Scan for the cell matching the given text and deliver its (X, Y) coordinate at center. 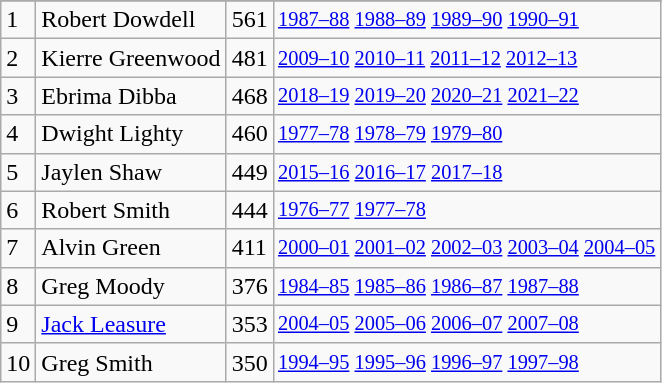
Dwight Lighty (131, 134)
10 (18, 362)
411 (250, 248)
9 (18, 324)
2 (18, 58)
Jack Leasure (131, 324)
Greg Smith (131, 362)
Ebrima Dibba (131, 96)
1977–78 1978–79 1979–80 (466, 134)
6 (18, 210)
2015–16 2016–17 2017–18 (466, 172)
7 (18, 248)
8 (18, 286)
561 (250, 20)
2009–10 2010–11 2011–12 2012–13 (466, 58)
1984–85 1985–86 1986–87 1987–88 (466, 286)
376 (250, 286)
350 (250, 362)
5 (18, 172)
Jaylen Shaw (131, 172)
2004–05 2005–06 2006–07 2007–08 (466, 324)
Kierre Greenwood (131, 58)
1987–88 1988–89 1989–90 1990–91 (466, 20)
1 (18, 20)
1994–95 1995–96 1996–97 1997–98 (466, 362)
Alvin Green (131, 248)
449 (250, 172)
Robert Smith (131, 210)
3 (18, 96)
460 (250, 134)
353 (250, 324)
2000–01 2001–02 2002–03 2003–04 2004–05 (466, 248)
468 (250, 96)
444 (250, 210)
4 (18, 134)
Greg Moody (131, 286)
2018–19 2019–20 2020–21 2021–22 (466, 96)
481 (250, 58)
Robert Dowdell (131, 20)
1976–77 1977–78 (466, 210)
